Identify which cell holds the provided text, then report its [X, Y] central coordinate. 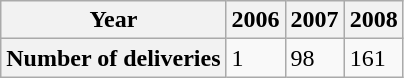
Year [114, 20]
2007 [314, 20]
2008 [374, 20]
Number of deliveries [114, 58]
2006 [256, 20]
161 [374, 58]
1 [256, 58]
98 [314, 58]
